Return the [X, Y] coordinate for the center point of the cell that contains the specified text.  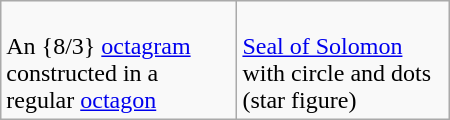
An {8/3} octagram constructed in a regular octagon [119, 60]
Seal of Solomon with circle and dots (star figure) [343, 60]
